For the text-containing cell, return its midpoint in (X, Y) coordinate format. 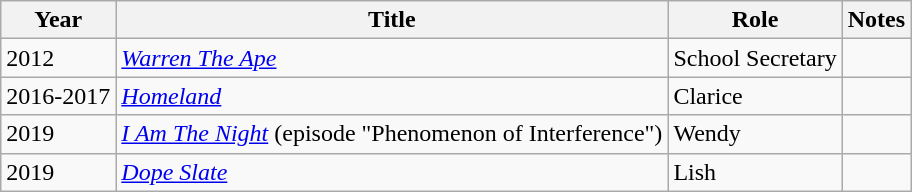
Wendy (755, 134)
Notes (876, 20)
2012 (58, 58)
Warren The Ape (392, 58)
Lish (755, 172)
Clarice (755, 96)
Role (755, 20)
Title (392, 20)
Homeland (392, 96)
School Secretary (755, 58)
Year (58, 20)
I Am The Night (episode "Phenomenon of Interference") (392, 134)
2016-2017 (58, 96)
Dope Slate (392, 172)
